Determine the (x, y) coordinate at the center of the cell enclosing the given text.  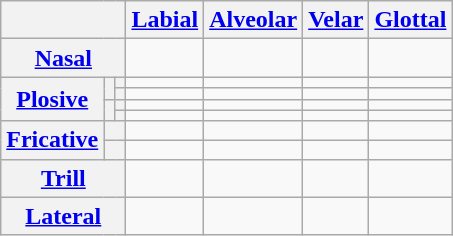
Trill (64, 178)
Velar (336, 20)
Glottal (410, 20)
Labial (165, 20)
Lateral (64, 216)
Nasal (64, 58)
Alveolar (254, 20)
Fricative (52, 140)
Plosive (52, 99)
